From the cell containing the given text, extract its center point as [X, Y] coordinate. 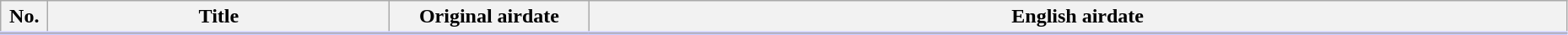
Title [219, 17]
Original airdate [489, 17]
No. [24, 17]
English airdate [1078, 17]
